Return the [X, Y] coordinate for the center point of the cell that contains the specified text.  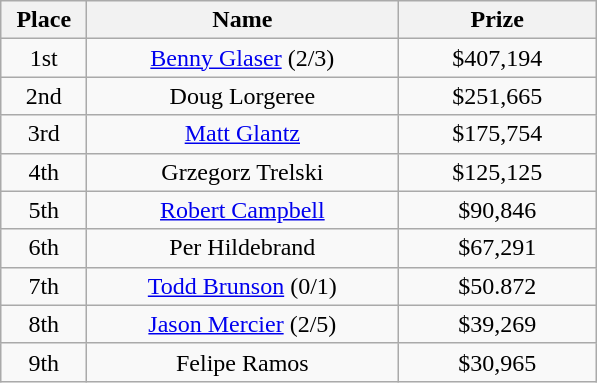
Doug Lorgeree [242, 96]
Benny Glaser (2/3) [242, 58]
6th [44, 248]
3rd [44, 134]
5th [44, 210]
$175,754 [498, 134]
Place [44, 20]
Name [242, 20]
$39,269 [498, 324]
$251,665 [498, 96]
9th [44, 362]
Prize [498, 20]
Felipe Ramos [242, 362]
Matt Glantz [242, 134]
4th [44, 172]
1st [44, 58]
Per Hildebrand [242, 248]
Grzegorz Trelski [242, 172]
$125,125 [498, 172]
$90,846 [498, 210]
2nd [44, 96]
Jason Mercier (2/5) [242, 324]
$67,291 [498, 248]
$407,194 [498, 58]
Robert Campbell [242, 210]
8th [44, 324]
7th [44, 286]
Todd Brunson (0/1) [242, 286]
$30,965 [498, 362]
$50.872 [498, 286]
